Identify which cell holds the provided text, then report its [x, y] central coordinate. 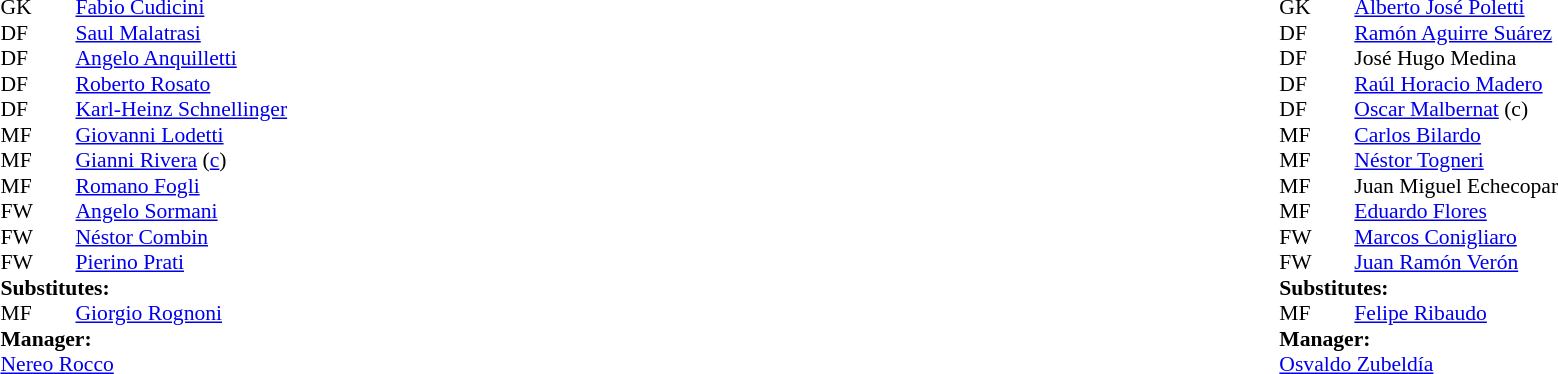
Raúl Horacio Madero [1456, 84]
Marcos Conigliaro [1456, 237]
Gianni Rivera (c) [182, 161]
José Hugo Medina [1456, 59]
Pierino Prati [182, 263]
Felipe Ribaudo [1456, 313]
Angelo Anquilletti [182, 59]
Juan Ramón Verón [1456, 263]
Eduardo Flores [1456, 211]
Juan Miguel Echecopar [1456, 186]
Angelo Sormani [182, 211]
Ramón Aguirre Suárez [1456, 33]
Romano Fogli [182, 186]
Carlos Bilardo [1456, 135]
Oscar Malbernat (c) [1456, 109]
Giorgio Rognoni [182, 313]
Néstor Togneri [1456, 161]
Giovanni Lodetti [182, 135]
Karl-Heinz Schnellinger [182, 109]
Néstor Combin [182, 237]
Roberto Rosato [182, 84]
Saul Malatrasi [182, 33]
